Determine the (X, Y) coordinate at the center of the cell enclosing the given text.  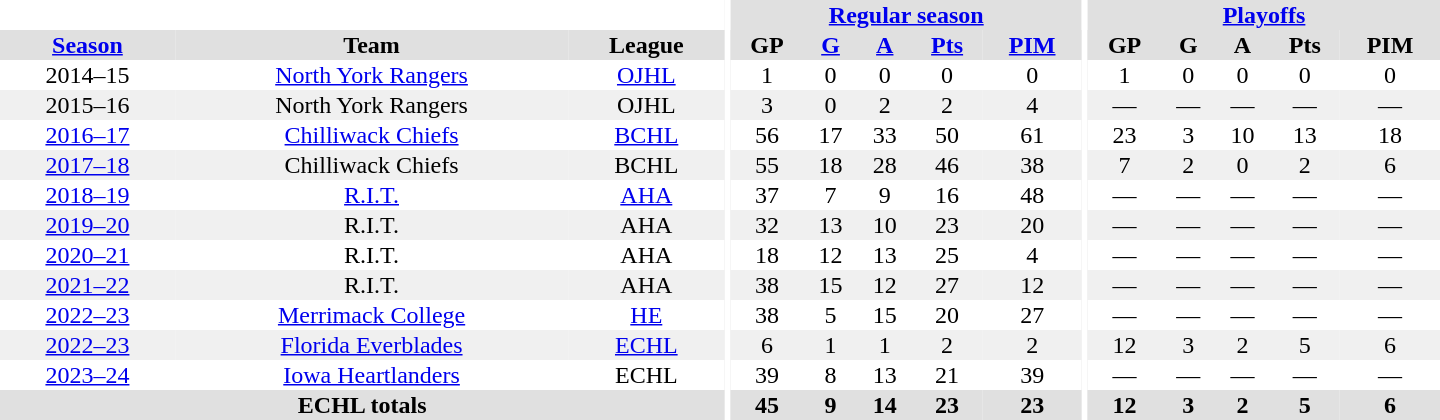
League (646, 45)
50 (947, 135)
2015–16 (88, 105)
2019–20 (88, 225)
2016–17 (88, 135)
2014–15 (88, 75)
Iowa Heartlanders (372, 375)
2020–21 (88, 255)
2021–22 (88, 285)
37 (766, 195)
46 (947, 165)
2017–18 (88, 165)
48 (1032, 195)
Season (88, 45)
HE (646, 315)
45 (766, 405)
21 (947, 375)
Merrimack College (372, 315)
Regular season (906, 15)
2018–19 (88, 195)
55 (766, 165)
2023–24 (88, 375)
Florida Everblades (372, 345)
14 (885, 405)
8 (830, 375)
17 (830, 135)
Team (372, 45)
28 (885, 165)
33 (885, 135)
61 (1032, 135)
16 (947, 195)
25 (947, 255)
32 (766, 225)
Playoffs (1264, 15)
ECHL totals (362, 405)
56 (766, 135)
